Extract the [x, y] coordinate from the center of the cell holding the provided text.  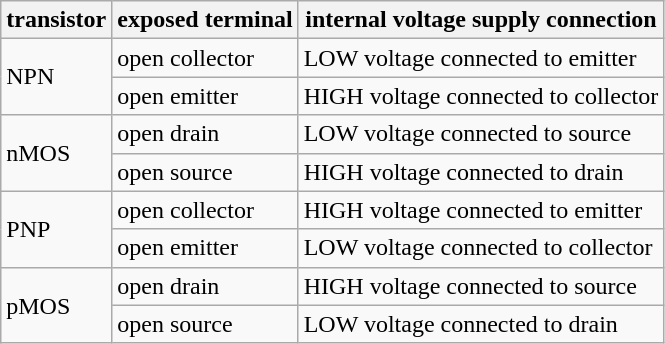
HIGH voltage connected to collector [481, 96]
HIGH voltage connected to emitter [481, 210]
pMOS [56, 305]
LOW voltage connected to collector [481, 248]
LOW voltage connected to emitter [481, 58]
transistor [56, 20]
exposed terminal [205, 20]
NPN [56, 77]
HIGH voltage connected to drain [481, 172]
nMOS [56, 153]
PNP [56, 229]
LOW voltage connected to source [481, 134]
LOW voltage connected to drain [481, 324]
HIGH voltage connected to source [481, 286]
internal voltage supply connection [481, 20]
